For the text-containing cell, return its midpoint in (x, y) coordinate format. 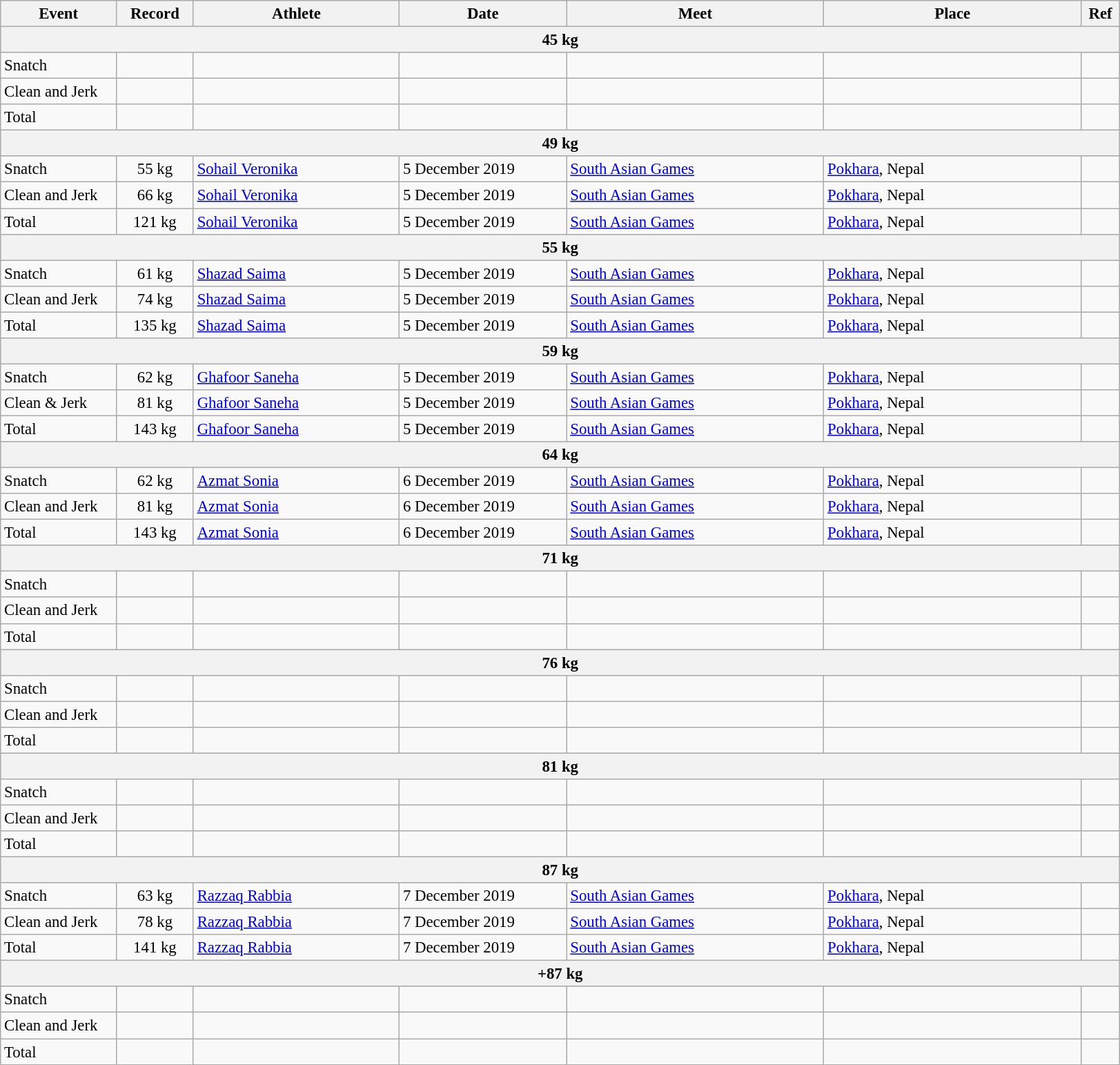
Date (483, 14)
Record (155, 14)
45 kg (560, 40)
Clean & Jerk (59, 403)
Place (952, 14)
141 kg (155, 948)
87 kg (560, 870)
71 kg (560, 558)
49 kg (560, 144)
Ref (1101, 14)
121 kg (155, 222)
Event (59, 14)
135 kg (155, 325)
64 kg (560, 455)
78 kg (155, 922)
66 kg (155, 195)
Meet (696, 14)
59 kg (560, 351)
Athlete (296, 14)
61 kg (155, 273)
63 kg (155, 896)
74 kg (155, 299)
76 kg (560, 663)
+87 kg (560, 974)
